Identify which cell holds the provided text, then report its [x, y] central coordinate. 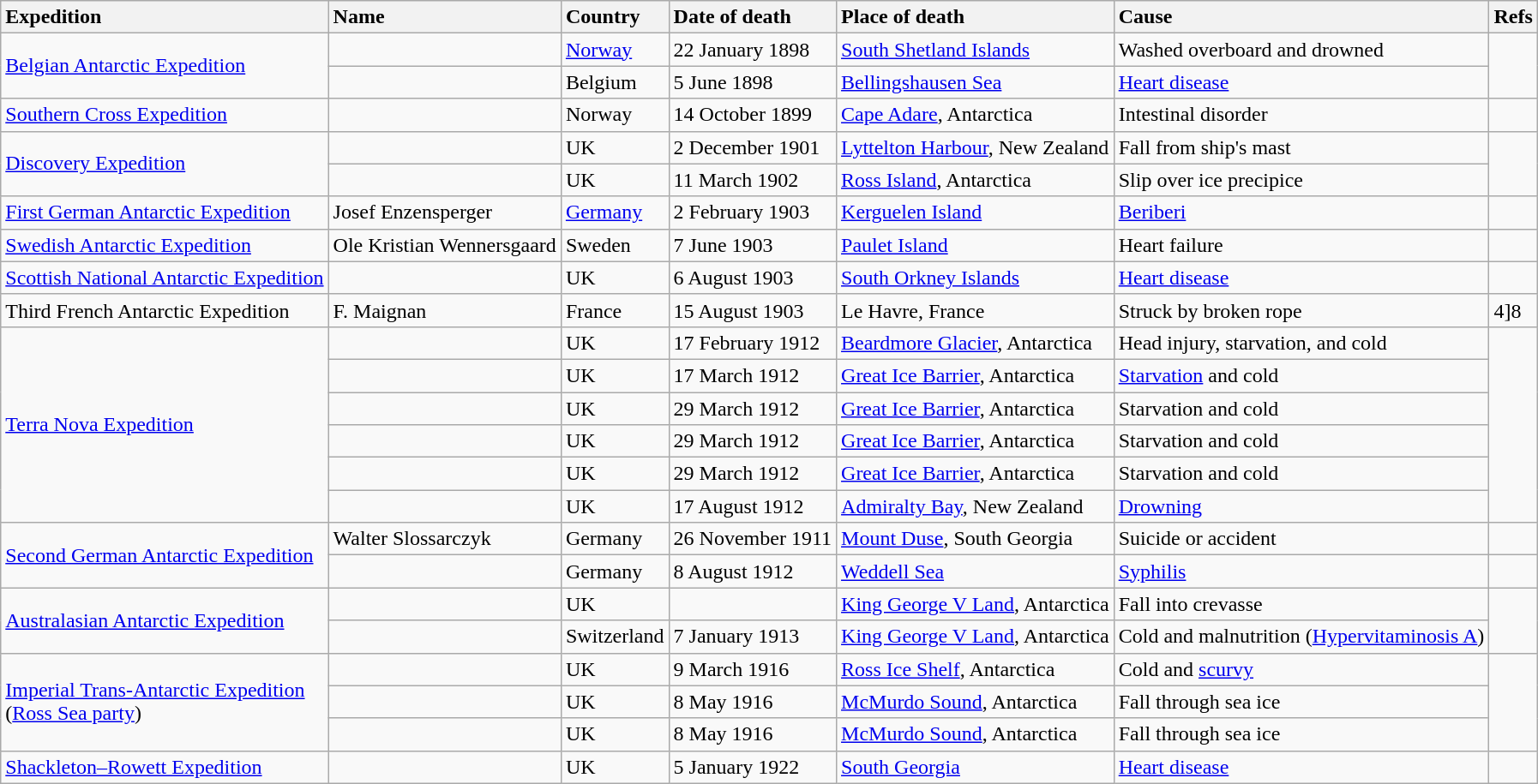
Discovery Expedition [165, 164]
Admiralty Bay, New Zealand [976, 506]
Sweden [615, 245]
7 June 1903 [753, 245]
Weddell Sea [976, 572]
Cause [1301, 17]
Heart failure [1301, 245]
17 August 1912 [753, 506]
South Georgia [976, 767]
17 February 1912 [753, 343]
Syphilis [1301, 572]
8 August 1912 [753, 572]
15 August 1903 [753, 310]
Southern Cross Expedition [165, 115]
South Shetland Islands [976, 50]
Beriberi [1301, 212]
Ole Kristian Wennersgaard [444, 245]
Belgium [615, 82]
Bellingshausen Sea [976, 82]
Walter Slossarczyk [444, 539]
Slip over ice precipice [1301, 180]
Kerguelen Island [976, 212]
Country [615, 17]
Fall from ship's mast [1301, 147]
5 January 1922 [753, 767]
Beardmore Glacier, Antarctica [976, 343]
4]8 [1513, 310]
F. Maignan [444, 310]
Paulet Island [976, 245]
Mount Duse, South Georgia [976, 539]
Intestinal disorder [1301, 115]
7 January 1913 [753, 637]
Second German Antarctic Expedition [165, 555]
Josef Enzensperger [444, 212]
Expedition [165, 17]
Lyttelton Harbour, New Zealand [976, 147]
14 October 1899 [753, 115]
Fall into crevasse [1301, 604]
Terra Nova Expedition [165, 424]
Imperial Trans-Antarctic Expedition(Ross Sea party) [165, 702]
South Orkney Islands [976, 278]
Place of death [976, 17]
Belgian Antarctic Expedition [165, 66]
Drowning [1301, 506]
Cold and malnutrition (Hypervitaminosis A) [1301, 637]
Australasian Antarctic Expedition [165, 620]
Date of death [753, 17]
First German Antarctic Expedition [165, 212]
Name [444, 17]
Head injury, starvation, and cold [1301, 343]
Ross Ice Shelf, Antarctica [976, 669]
Cape Adare, Antarctica [976, 115]
2 December 1901 [753, 147]
2 February 1903 [753, 212]
Shackleton–Rowett Expedition [165, 767]
Le Havre, France [976, 310]
Ross Island, Antarctica [976, 180]
Swedish Antarctic Expedition [165, 245]
6 August 1903 [753, 278]
Struck by broken rope [1301, 310]
26 November 1911 [753, 539]
22 January 1898 [753, 50]
Suicide or accident [1301, 539]
11 March 1902 [753, 180]
17 March 1912 [753, 375]
9 March 1916 [753, 669]
Third French Antarctic Expedition [165, 310]
Washed overboard and drowned [1301, 50]
Switzerland [615, 637]
Refs [1513, 17]
France [615, 310]
Cold and scurvy [1301, 669]
Scottish National Antarctic Expedition [165, 278]
5 June 1898 [753, 82]
